Scan for the cell matching the given text and deliver its (x, y) coordinate at center. 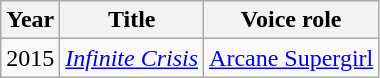
Infinite Crisis (132, 58)
Voice role (292, 20)
Year (30, 20)
Arcane Supergirl (292, 58)
Title (132, 20)
2015 (30, 58)
